Output the (x, y) coordinate of the center of the cell containing the given text.  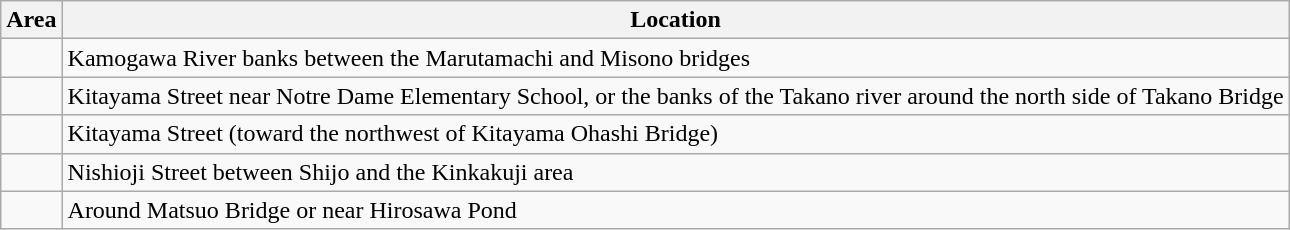
Around Matsuo Bridge or near Hirosawa Pond (676, 210)
Location (676, 20)
Area (32, 20)
Kitayama Street near Notre Dame Elementary School, or the banks of the Takano river around the north side of Takano Bridge (676, 96)
Kitayama Street (toward the northwest of Kitayama Ohashi Bridge) (676, 134)
Nishioji Street between Shijo and the Kinkakuji area (676, 172)
Kamogawa River banks between the Marutamachi and Misono bridges (676, 58)
